Return the (x, y) coordinate for the center point of the cell that contains the specified text.  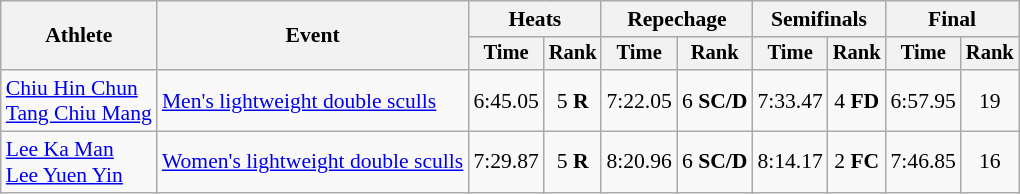
Women's lightweight double sculls (312, 162)
Athlete (79, 36)
7:29.87 (506, 162)
8:20.96 (638, 162)
Heats (534, 19)
6:45.05 (506, 100)
Men's lightweight double sculls (312, 100)
7:22.05 (638, 100)
7:33.47 (790, 100)
Final (952, 19)
Chiu Hin ChunTang Chiu Mang (79, 100)
6:57.95 (922, 100)
Lee Ka ManLee Yuen Yin (79, 162)
19 (990, 100)
Event (312, 36)
Repechage (676, 19)
4 FD (857, 100)
Semifinals (818, 19)
2 FC (857, 162)
16 (990, 162)
7:46.85 (922, 162)
8:14.17 (790, 162)
